For the text-containing cell, return its midpoint in [X, Y] coordinate format. 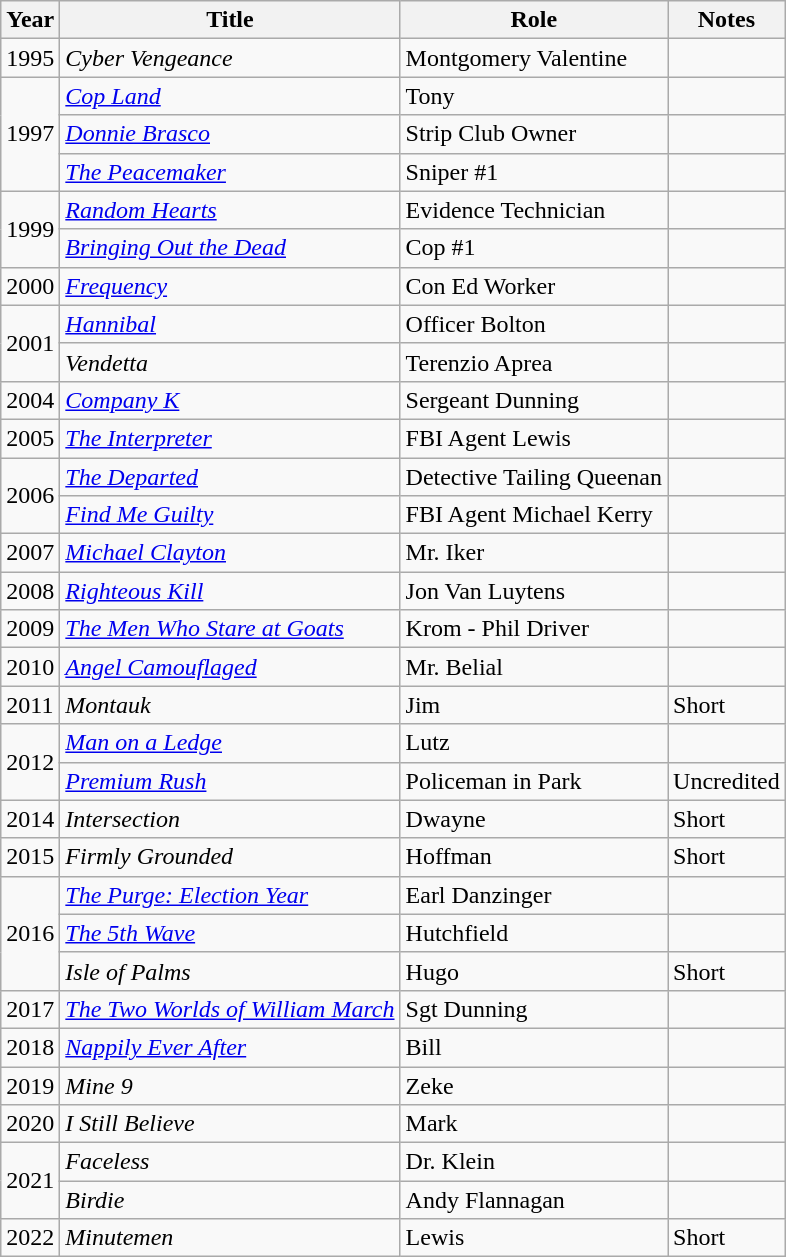
Bringing Out the Dead [230, 248]
Mark [534, 1124]
Birdie [230, 1200]
Nappily Ever After [230, 1047]
Find Me Guilty [230, 515]
Notes [727, 20]
Random Hearts [230, 210]
Hutchfield [534, 933]
Tony [534, 96]
2016 [30, 933]
Earl Danzinger [534, 895]
Firmly Grounded [230, 857]
Isle of Palms [230, 971]
Jim [534, 705]
2011 [30, 705]
Mr. Iker [534, 553]
Jon Van Luytens [534, 591]
2004 [30, 400]
Donnie Brasco [230, 134]
FBI Agent Lewis [534, 438]
The Two Worlds of William March [230, 1009]
Intersection [230, 819]
2001 [30, 343]
Mr. Belial [534, 667]
2000 [30, 286]
2019 [30, 1085]
1997 [30, 134]
Dwayne [534, 819]
2017 [30, 1009]
2021 [30, 1181]
Policeman in Park [534, 781]
Hoffman [534, 857]
2022 [30, 1238]
Strip Club Owner [534, 134]
Cyber Vengeance [230, 58]
FBI Agent Michael Kerry [534, 515]
Krom - Phil Driver [534, 629]
2005 [30, 438]
2015 [30, 857]
Montgomery Valentine [534, 58]
2008 [30, 591]
Andy Flannagan [534, 1200]
Title [230, 20]
Company K [230, 400]
Cop Land [230, 96]
Lewis [534, 1238]
Sergeant Dunning [534, 400]
Year [30, 20]
Michael Clayton [230, 553]
2007 [30, 553]
The Purge: Election Year [230, 895]
Sgt Dunning [534, 1009]
2020 [30, 1124]
2006 [30, 496]
2018 [30, 1047]
Role [534, 20]
Detective Tailing Queenan [534, 477]
Cop #1 [534, 248]
I Still Believe [230, 1124]
Righteous Kill [230, 591]
1995 [30, 58]
Premium Rush [230, 781]
Uncredited [727, 781]
Man on a Ledge [230, 743]
Minutemen [230, 1238]
Montauk [230, 705]
Dr. Klein [534, 1162]
2009 [30, 629]
Faceless [230, 1162]
Vendetta [230, 362]
Con Ed Worker [534, 286]
Hugo [534, 971]
2012 [30, 762]
Bill [534, 1047]
The Men Who Stare at Goats [230, 629]
Zeke [534, 1085]
2014 [30, 819]
The Departed [230, 477]
The Peacemaker [230, 172]
Angel Camouflaged [230, 667]
Frequency [230, 286]
1999 [30, 229]
2010 [30, 667]
Hannibal [230, 324]
Evidence Technician [534, 210]
Officer Bolton [534, 324]
Lutz [534, 743]
Sniper #1 [534, 172]
Terenzio Aprea [534, 362]
Mine 9 [230, 1085]
The 5th Wave [230, 933]
The Interpreter [230, 438]
